Find where the given text appears and provide that cell's center as (x, y) coordinate. 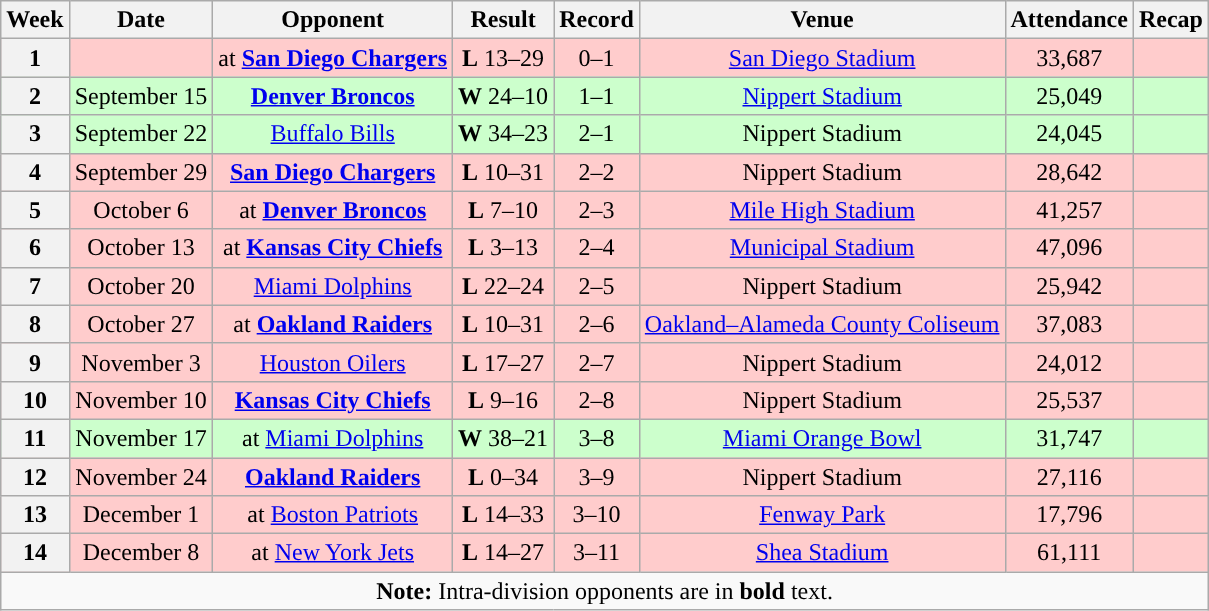
at Oakland Raiders (333, 324)
4 (35, 172)
W 38–21 (504, 438)
9 (35, 362)
2–1 (597, 134)
2–2 (597, 172)
L 22–24 (504, 286)
at Miami Dolphins (333, 438)
W 24–10 (504, 96)
13 (35, 515)
Miami Dolphins (333, 286)
at Denver Broncos (333, 210)
25,537 (1069, 400)
27,116 (1069, 477)
7 (35, 286)
Kansas City Chiefs (333, 400)
L 3–13 (504, 248)
0–1 (597, 58)
1 (35, 58)
17,796 (1069, 515)
Municipal Stadium (822, 248)
L 14–27 (504, 553)
Attendance (1069, 20)
November 17 (141, 438)
3–9 (597, 477)
11 (35, 438)
Shea Stadium (822, 553)
November 24 (141, 477)
Oakland–Alameda County Coliseum (822, 324)
at New York Jets (333, 553)
September 15 (141, 96)
Date (141, 20)
24,012 (1069, 362)
Week (35, 20)
41,257 (1069, 210)
San Diego Chargers (333, 172)
December 8 (141, 553)
November 3 (141, 362)
3 (35, 134)
25,049 (1069, 96)
Result (504, 20)
Mile High Stadium (822, 210)
31,747 (1069, 438)
L 17–27 (504, 362)
Record (597, 20)
3–10 (597, 515)
12 (35, 477)
November 10 (141, 400)
2–5 (597, 286)
3–11 (597, 553)
8 (35, 324)
September 29 (141, 172)
2 (35, 96)
L 13–29 (504, 58)
47,096 (1069, 248)
25,942 (1069, 286)
33,687 (1069, 58)
Buffalo Bills (333, 134)
L 0–34 (504, 477)
September 22 (141, 134)
at San Diego Chargers (333, 58)
2–7 (597, 362)
Denver Broncos (333, 96)
Opponent (333, 20)
Oakland Raiders (333, 477)
L 9–16 (504, 400)
2–4 (597, 248)
28,642 (1069, 172)
2–3 (597, 210)
14 (35, 553)
San Diego Stadium (822, 58)
L 14–33 (504, 515)
December 1 (141, 515)
5 (35, 210)
at Kansas City Chiefs (333, 248)
1–1 (597, 96)
October 6 (141, 210)
at Boston Patriots (333, 515)
Houston Oilers (333, 362)
Recap (1170, 20)
61,111 (1069, 553)
October 13 (141, 248)
W 34–23 (504, 134)
October 27 (141, 324)
24,045 (1069, 134)
L 7–10 (504, 210)
Venue (822, 20)
6 (35, 248)
October 20 (141, 286)
2–6 (597, 324)
Note: Intra-division opponents are in bold text. (605, 591)
10 (35, 400)
2–8 (597, 400)
3–8 (597, 438)
Miami Orange Bowl (822, 438)
37,083 (1069, 324)
Fenway Park (822, 515)
